Provide the [x, y] coordinate of the cell's center where the given text is located.  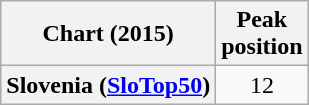
Slovenia (SloTop50) [108, 85]
12 [262, 85]
Chart (2015) [108, 34]
Peak position [262, 34]
